Provide the (x, y) coordinate of the cell's center where the given text is located.  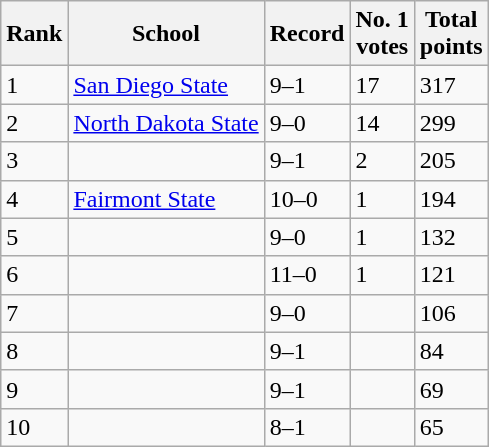
69 (451, 389)
Rank (34, 34)
6 (34, 275)
317 (451, 85)
17 (382, 85)
11–0 (307, 275)
8 (34, 351)
299 (451, 123)
School (166, 34)
9 (34, 389)
10 (34, 427)
84 (451, 351)
3 (34, 161)
121 (451, 275)
5 (34, 237)
Fairmont State (166, 199)
Totalpoints (451, 34)
106 (451, 313)
4 (34, 199)
65 (451, 427)
14 (382, 123)
7 (34, 313)
8–1 (307, 427)
132 (451, 237)
10–0 (307, 199)
205 (451, 161)
Record (307, 34)
San Diego State (166, 85)
North Dakota State (166, 123)
194 (451, 199)
No. 1votes (382, 34)
